For the text-containing cell, return its midpoint in (X, Y) coordinate format. 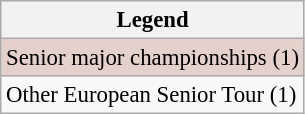
Legend (153, 20)
Other European Senior Tour (1) (153, 95)
Senior major championships (1) (153, 58)
